Return [x, y] of the center of cell containing provided text 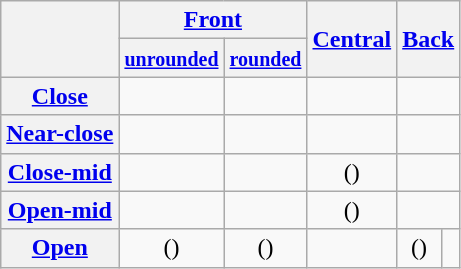
Back [428, 39]
Open [60, 248]
unrounded [172, 58]
rounded [266, 58]
Open-mid [60, 210]
Close-mid [60, 172]
Near-close [60, 134]
Front [213, 20]
Close [60, 96]
Central [352, 39]
